From the cell containing the given text, extract its center point as (X, Y) coordinate. 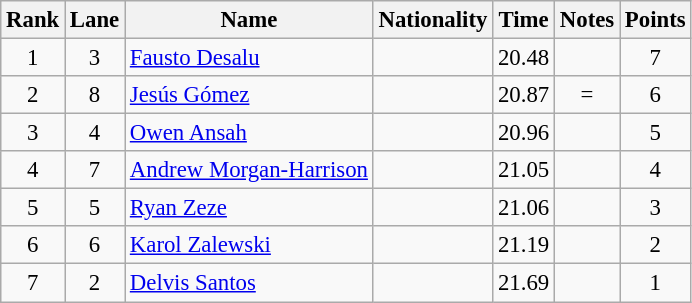
Points (656, 20)
20.48 (524, 58)
Time (524, 20)
Jesús Gómez (250, 95)
20.96 (524, 133)
21.19 (524, 245)
21.06 (524, 208)
Nationality (432, 20)
Notes (588, 20)
= (588, 95)
21.69 (524, 283)
21.05 (524, 170)
Ryan Zeze (250, 208)
Rank (33, 20)
Karol Zalewski (250, 245)
Lane (95, 20)
Owen Ansah (250, 133)
Andrew Morgan-Harrison (250, 170)
Fausto Desalu (250, 58)
8 (95, 95)
Delvis Santos (250, 283)
20.87 (524, 95)
Name (250, 20)
